Determine the (x, y) coordinate at the center of the cell enclosing the given text.  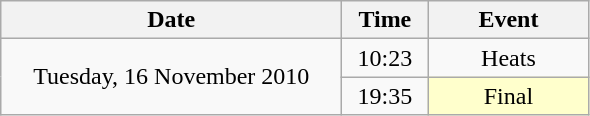
Date (172, 20)
Time (385, 20)
Final (508, 96)
Tuesday, 16 November 2010 (172, 77)
Heats (508, 58)
Event (508, 20)
19:35 (385, 96)
10:23 (385, 58)
